Detect which cell encompasses the target text, then output its (X, Y) center coordinate. 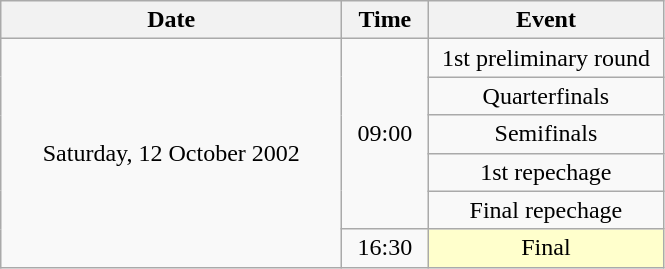
Final (546, 248)
16:30 (385, 248)
Saturday, 12 October 2002 (172, 153)
1st repechage (546, 172)
Quarterfinals (546, 96)
Semifinals (546, 134)
Date (172, 20)
Event (546, 20)
09:00 (385, 134)
1st preliminary round (546, 58)
Time (385, 20)
Final repechage (546, 210)
